Determine the (X, Y) coordinate at the center of the cell enclosing the given text.  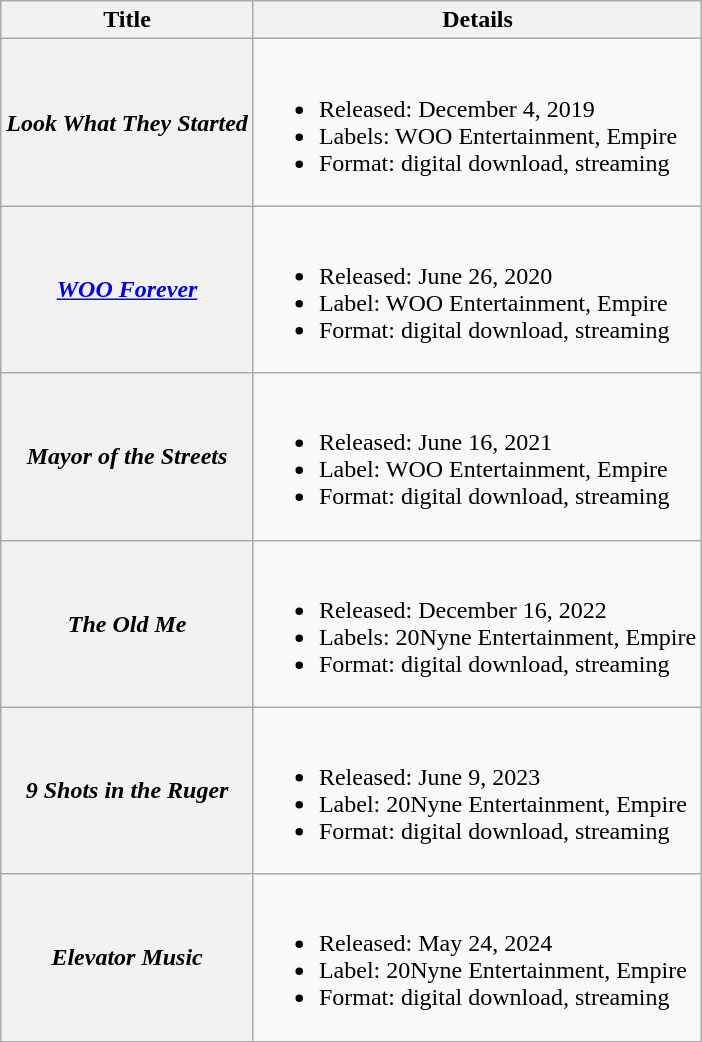
Released: December 4, 2019Labels: WOO Entertainment, EmpireFormat: digital download, streaming (477, 122)
Details (477, 20)
Elevator Music (128, 958)
Released: December 16, 2022Labels: 20Nyne Entertainment, EmpireFormat: digital download, streaming (477, 624)
9 Shots in the Ruger (128, 790)
The Old Me (128, 624)
Released: June 16, 2021Label: WOO Entertainment, EmpireFormat: digital download, streaming (477, 456)
Look What They Started (128, 122)
Mayor of the Streets (128, 456)
Released: June 9, 2023Label: 20Nyne Entertainment, EmpireFormat: digital download, streaming (477, 790)
WOO Forever (128, 290)
Released: June 26, 2020Label: WOO Entertainment, EmpireFormat: digital download, streaming (477, 290)
Released: May 24, 2024Label: 20Nyne Entertainment, EmpireFormat: digital download, streaming (477, 958)
Title (128, 20)
